Determine the [x, y] coordinate at the center of the cell enclosing the given text.  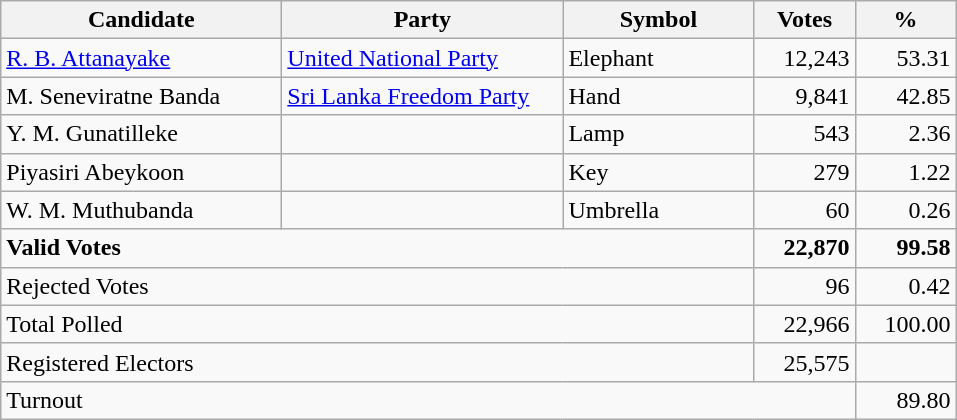
22,870 [804, 248]
89.80 [906, 400]
Sri Lanka Freedom Party [422, 96]
M. Seneviratne Banda [142, 96]
12,243 [804, 58]
% [906, 20]
0.42 [906, 286]
United National Party [422, 58]
2.36 [906, 134]
279 [804, 172]
Registered Electors [378, 362]
9,841 [804, 96]
60 [804, 210]
Symbol [658, 20]
0.26 [906, 210]
42.85 [906, 96]
R. B. Attanayake [142, 58]
Key [658, 172]
Valid Votes [378, 248]
Piyasiri Abeykoon [142, 172]
Lamp [658, 134]
Elephant [658, 58]
99.58 [906, 248]
Y. M. Gunatilleke [142, 134]
Umbrella [658, 210]
25,575 [804, 362]
Votes [804, 20]
Turnout [428, 400]
96 [804, 286]
Rejected Votes [378, 286]
W. M. Muthubanda [142, 210]
100.00 [906, 324]
Total Polled [378, 324]
22,966 [804, 324]
Hand [658, 96]
543 [804, 134]
1.22 [906, 172]
Party [422, 20]
Candidate [142, 20]
53.31 [906, 58]
